Extract the (x, y) coordinate from the center of the cell holding the provided text.  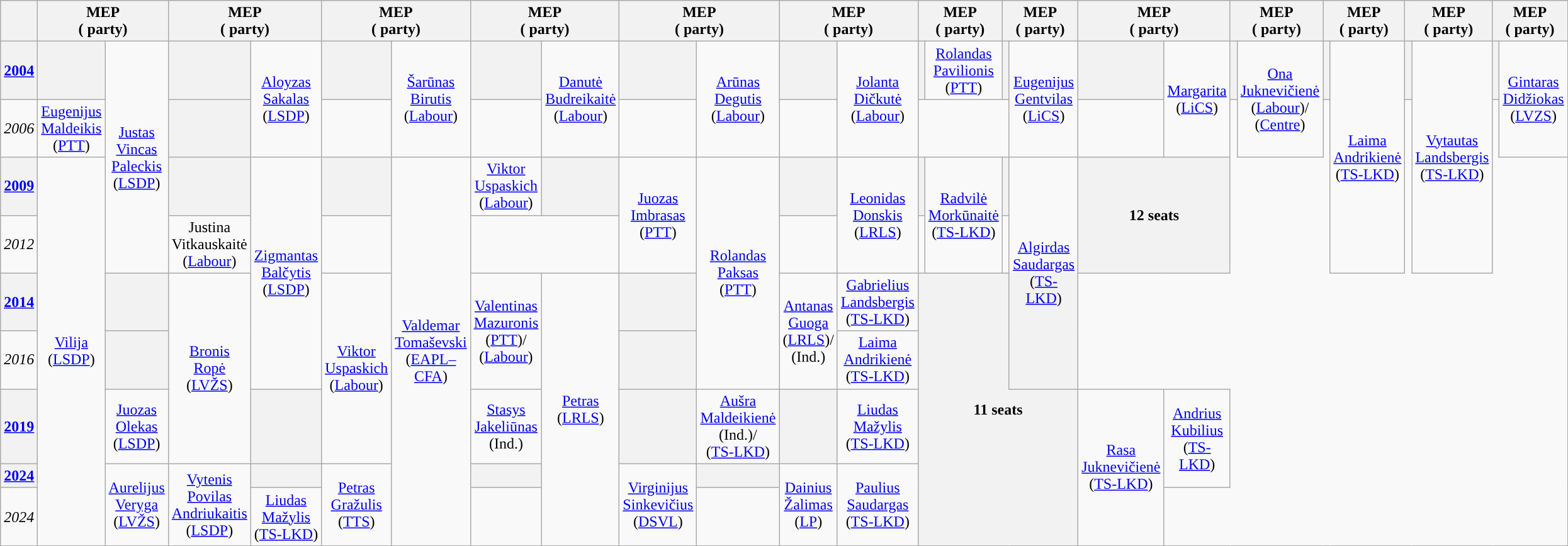
Valdemar Tomaševski(EAPL–CFA) (431, 351)
Aurelijus Veryga(LVŽS) (137, 504)
Vytenis Povilas Andriukaitis(LSDP) (209, 504)
2006 (19, 128)
Valentinas Mazuronis(PTT)/(Labour) (506, 331)
Gabrielius Landsbergis (TS-LKD) (877, 302)
Danutė Budreikaitė(Labour) (580, 99)
Aloyzas Sakalas(LSDP) (286, 99)
Radvilė Morkūnaitė(TS-LKD) (963, 215)
Gintaras Didžiokas(LVZS) (1533, 99)
Zigmantas Balčytis(LSDP) (286, 273)
Petras Gražulis(TTS) (356, 504)
Andrius Kubilius(TS-LKD) (1197, 438)
Bronis Ropė(LVŽS) (209, 369)
2019 (19, 426)
Arūnas Degutis(Labour) (738, 99)
Vytautas Landsbergis(TS-LKD) (1452, 157)
Dainius Žalimas(LP) (808, 504)
Leonidas Donskis(LRLS) (877, 215)
Jolanta Dičkutė(Labour) (877, 99)
Stasys Jakeliūnas(Ind.) (506, 426)
Juozas Olekas(LSDP) (137, 426)
Juozas Imbrasas(PTT) (658, 215)
12 seats (1154, 215)
Vilija (LSDP) (72, 351)
Rolandas Paksas(PTT) (738, 273)
Rasa Juknevičienė(TS-LKD) (1121, 467)
Algirdas Saudargas(TS-LKD) (1044, 273)
11 seats (998, 409)
Šarūnas Birutis(Labour) (431, 99)
2016 (19, 360)
Ona Juknevičienė(Labour)/(Centre) (1280, 99)
Justas Vincas Paleckis(LSDP) (137, 157)
Aušra Maldeikienė(Ind.)/(TS-LKD) (738, 426)
Eugenijus Gentvilas(LiCS) (1044, 99)
Margarita (LiCS) (1197, 99)
Rolandas Pavilionis(PTT) (963, 70)
Antanas Guoga(LRLS)/(Ind.) (808, 331)
2009 (19, 186)
Petras (LRLS) (580, 409)
2014 (19, 302)
Justina Vitkauskaitė(Labour) (209, 244)
Virginijus Sinkevičius(DSVL) (658, 504)
Paulius Saudargas(TS-LKD) (877, 504)
Eugenijus Maldeikis(PTT) (72, 128)
2004 (19, 70)
2012 (19, 244)
